Scan for the cell matching the given text and deliver its [X, Y] coordinate at center. 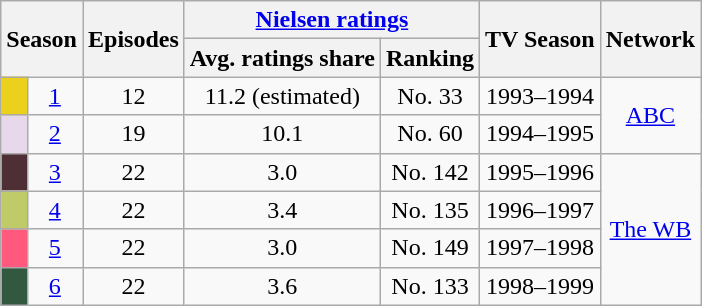
2 [54, 134]
Avg. ratings share [282, 58]
Episodes [133, 39]
3.4 [282, 210]
1998–1999 [540, 286]
12 [133, 96]
No. 142 [430, 172]
3 [54, 172]
TV Season [540, 39]
1996–1997 [540, 210]
No. 149 [430, 248]
No. 135 [430, 210]
3.6 [282, 286]
19 [133, 134]
6 [54, 286]
Network [650, 39]
Ranking [430, 58]
The WB [650, 229]
5 [54, 248]
1993–1994 [540, 96]
10.1 [282, 134]
No. 133 [430, 286]
No. 60 [430, 134]
11.2 (estimated) [282, 96]
1997–1998 [540, 248]
1995–1996 [540, 172]
ABC [650, 115]
1 [54, 96]
Season [42, 39]
4 [54, 210]
No. 33 [430, 96]
Nielsen ratings [332, 20]
1994–1995 [540, 134]
